Pinpoint the cell where the given text exists, returning its (x, y) midpoint coordinate. 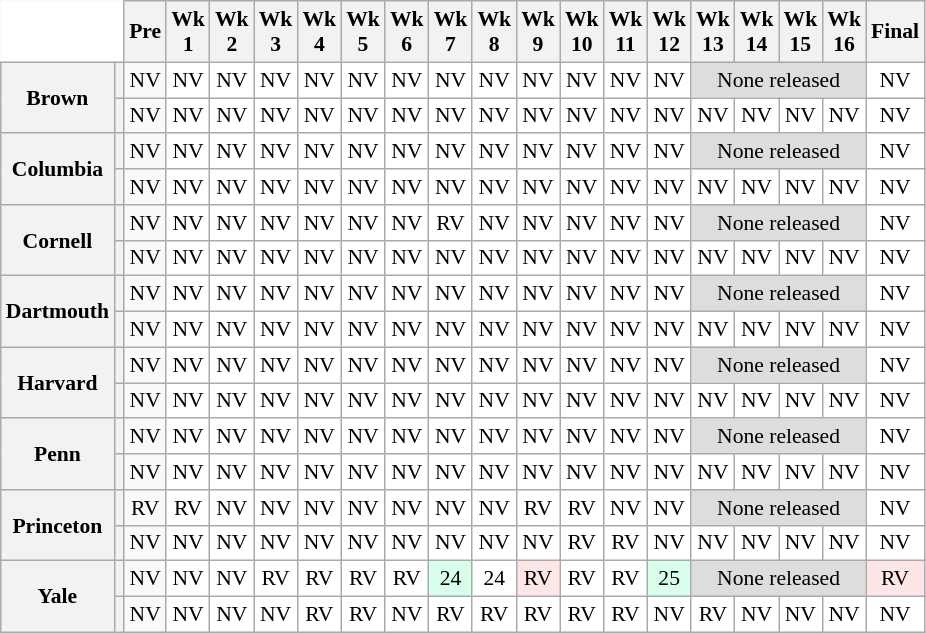
Columbia (58, 170)
Wk9 (538, 32)
Cornell (58, 240)
Wk5 (363, 32)
Pre (145, 32)
Harvard (58, 382)
Wk14 (757, 32)
Wk 1 (188, 32)
Wk16 (844, 32)
Wk11 (626, 32)
Wk3 (276, 32)
Wk13 (713, 32)
Wk12 (669, 32)
Wk15 (800, 32)
25 (669, 579)
Penn (58, 454)
Wk6 (407, 32)
Wk8 (494, 32)
Final (895, 32)
Brown (58, 98)
Dartmouth (58, 312)
Wk10 (582, 32)
Wk4 (319, 32)
Wk2 (232, 32)
Princeton (58, 526)
Yale (58, 596)
Wk7 (451, 32)
